Scan for the cell matching the given text and deliver its [x, y] coordinate at center. 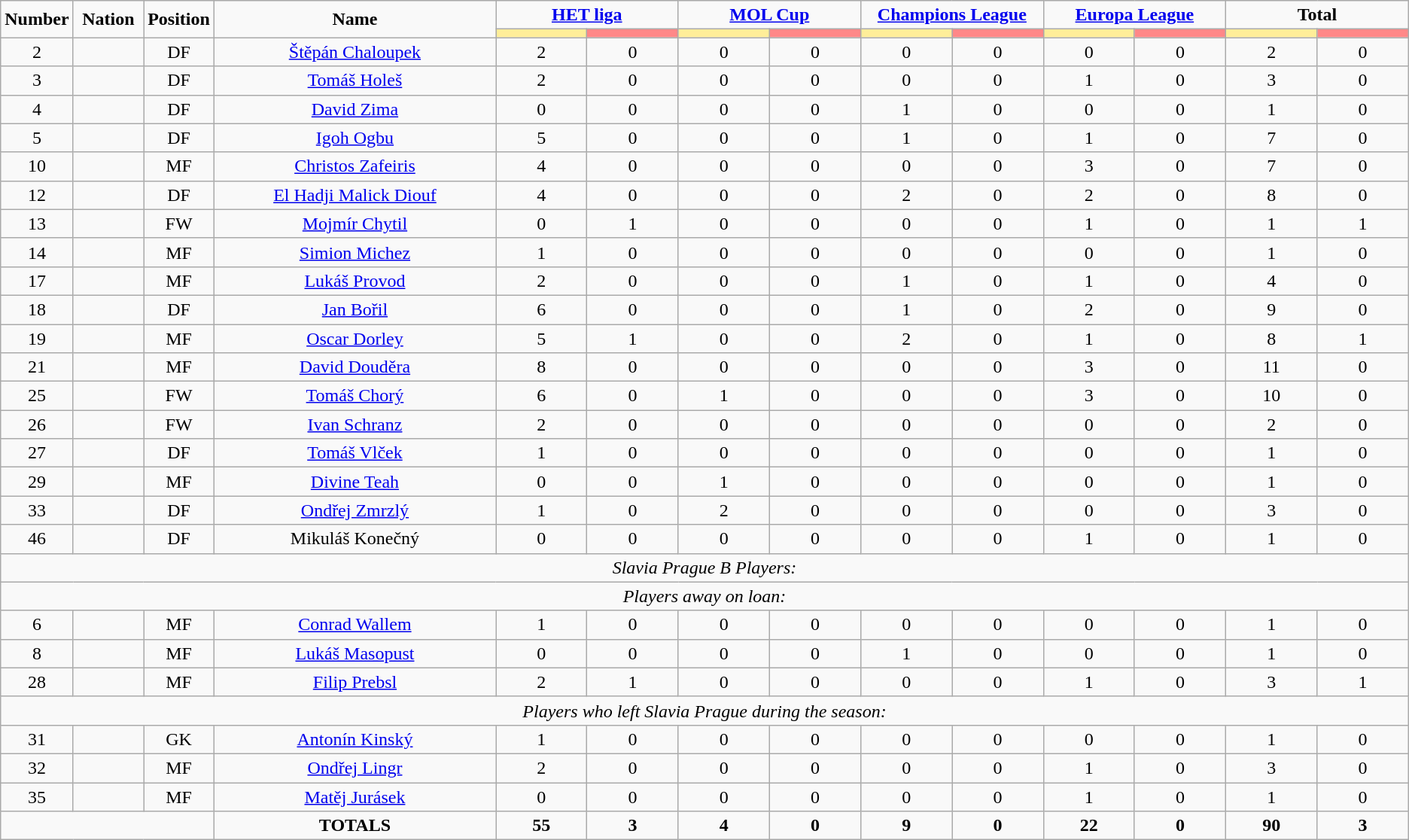
32 [37, 768]
Ondřej Lingr [355, 768]
90 [1272, 826]
Divine Teah [355, 482]
GK [179, 739]
Players away on loan: [704, 596]
13 [37, 224]
El Hadji Malick Diouf [355, 195]
Christos Zafeiris [355, 166]
Ivan Schranz [355, 425]
Conrad Wallem [355, 625]
12 [37, 195]
27 [37, 453]
Filip Prebsl [355, 682]
55 [540, 826]
Matěj Jurásek [355, 797]
Tomáš Vlček [355, 453]
21 [37, 367]
33 [37, 510]
19 [37, 338]
31 [37, 739]
Ondřej Zmrzlý [355, 510]
Champions League [953, 15]
Lukáš Provod [355, 281]
Number [37, 20]
David Douděra [355, 367]
Tomáš Holeš [355, 81]
Europa League [1135, 15]
Tomáš Chorý [355, 396]
Total [1317, 15]
35 [37, 797]
Štěpán Chaloupek [355, 52]
Igoh Ogbu [355, 138]
28 [37, 682]
David Zima [355, 109]
Name [355, 20]
HET liga [587, 15]
29 [37, 482]
Oscar Dorley [355, 338]
Nation [108, 20]
14 [37, 252]
Mikuláš Konečný [355, 539]
TOTALS [355, 826]
Antonín Kinský [355, 739]
Position [179, 20]
Simion Michez [355, 252]
22 [1088, 826]
17 [37, 281]
Jan Bořil [355, 309]
18 [37, 309]
11 [1272, 367]
Slavia Prague B Players: [704, 568]
MOL Cup [769, 15]
26 [37, 425]
46 [37, 539]
25 [37, 396]
Players who left Slavia Prague during the season: [704, 711]
Lukáš Masopust [355, 653]
Mojmír Chytil [355, 224]
